Determine the [X, Y] coordinate at the center of the cell enclosing the given text.  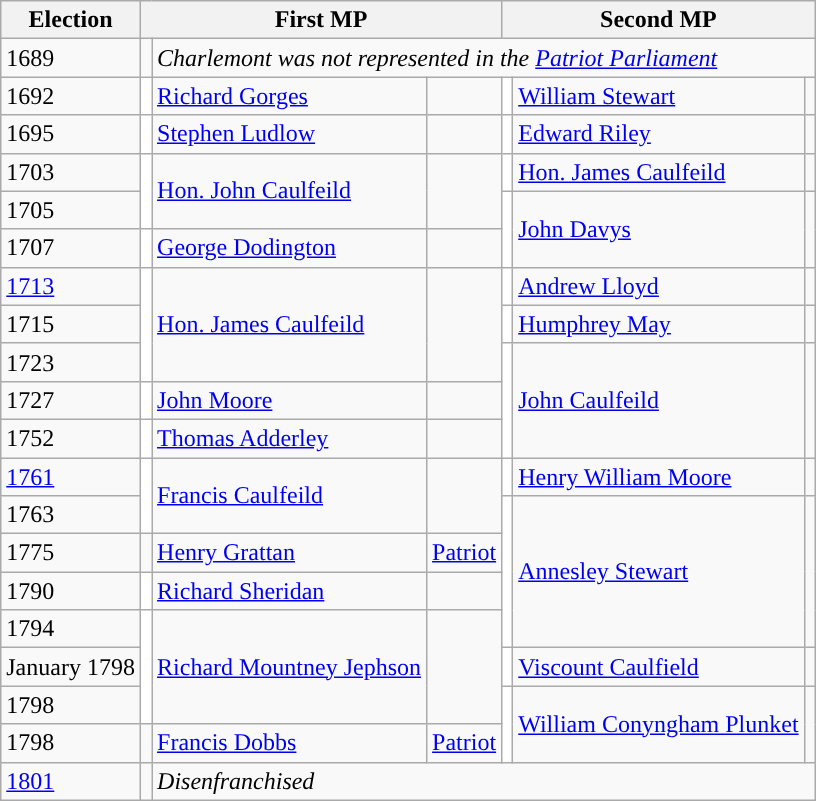
1790 [71, 591]
Hon. John Caulfeild [290, 191]
1761 [71, 477]
Richard Gorges [290, 96]
January 1798 [71, 667]
Second MP [659, 20]
Election [71, 20]
Humphrey May [658, 324]
Henry William Moore [658, 477]
1703 [71, 172]
Thomas Adderley [290, 438]
Charlemont was not represented in the Patriot Parliament [484, 58]
1707 [71, 248]
Francis Dobbs [290, 743]
John Caulfeild [658, 400]
1689 [71, 58]
Richard Mountney Jephson [290, 667]
Edward Riley [658, 134]
Richard Sheridan [290, 591]
1713 [71, 286]
1794 [71, 629]
Disenfranchised [484, 781]
Viscount Caulfield [658, 667]
1727 [71, 400]
Stephen Ludlow [290, 134]
1801 [71, 781]
1695 [71, 134]
1775 [71, 553]
1752 [71, 438]
1723 [71, 362]
Francis Caulfeild [290, 496]
George Dodington [290, 248]
John Moore [290, 400]
William Stewart [658, 96]
John Davys [658, 229]
1692 [71, 96]
Andrew Lloyd [658, 286]
1715 [71, 324]
1763 [71, 515]
First MP [320, 20]
Annesley Stewart [658, 572]
William Conyngham Plunket [658, 724]
1705 [71, 210]
Henry Grattan [290, 553]
